From the cell containing the given text, extract its center point as (x, y) coordinate. 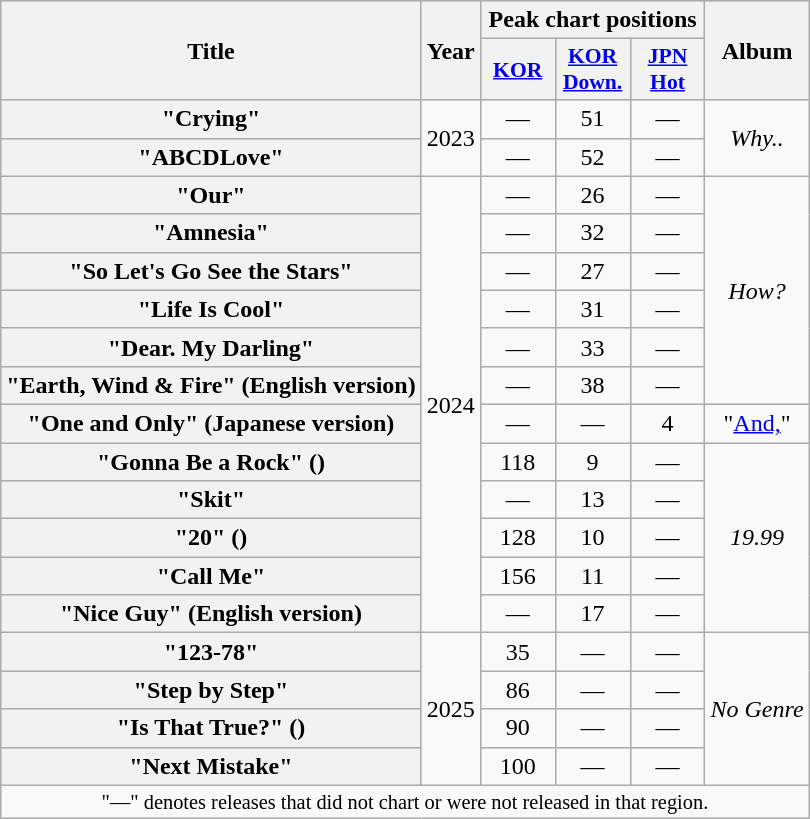
26 (592, 195)
"Life Is Cool" (211, 309)
33 (592, 347)
"Dear. My Darling" (211, 347)
No Genre (757, 709)
2025 (450, 709)
"20" () (211, 538)
"Amnesia" (211, 233)
Why.. (757, 138)
32 (592, 233)
How? (757, 290)
KOR (518, 70)
Album (757, 50)
38 (592, 385)
KORDown. (592, 70)
4 (668, 423)
"One and Only" (Japanese version) (211, 423)
9 (592, 461)
10 (592, 538)
Year (450, 50)
"Earth, Wind & Fire" (English version) (211, 385)
"123-78" (211, 652)
11 (592, 576)
"ABCDLove" (211, 157)
31 (592, 309)
19.99 (757, 537)
"—" denotes releases that did not chart or were not released in that region. (405, 802)
100 (518, 766)
Peak chart positions (592, 20)
"Crying" (211, 119)
52 (592, 157)
"Is That True?" () (211, 728)
13 (592, 500)
27 (592, 271)
2023 (450, 138)
51 (592, 119)
Title (211, 50)
2024 (450, 404)
86 (518, 690)
90 (518, 728)
"Skit" (211, 500)
"Call Me" (211, 576)
17 (592, 614)
"Step by Step" (211, 690)
"Our" (211, 195)
156 (518, 576)
"And," (757, 423)
"Next Mistake" (211, 766)
JPNHot (668, 70)
"Gonna Be a Rock" () (211, 461)
"So Let's Go See the Stars" (211, 271)
"Nice Guy" (English version) (211, 614)
128 (518, 538)
118 (518, 461)
35 (518, 652)
